Identify which cell holds the provided text, then report its [x, y] central coordinate. 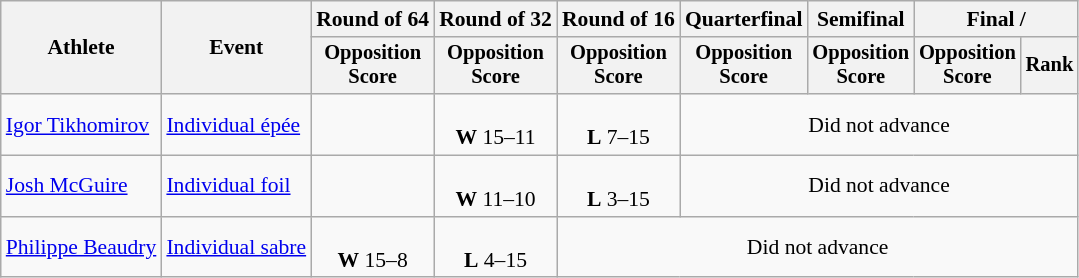
Individual foil [236, 186]
Athlete [82, 48]
Semifinal [860, 19]
W 15–8 [372, 248]
Final / [996, 19]
Rank [1050, 66]
Individual sabre [236, 248]
Quarterfinal [744, 19]
Round of 64 [372, 19]
W 15–11 [496, 124]
Philippe Beaudry [82, 248]
Individual épée [236, 124]
L 4–15 [496, 248]
L 3–15 [618, 186]
L 7–15 [618, 124]
Event [236, 48]
Round of 32 [496, 19]
W 11–10 [496, 186]
Round of 16 [618, 19]
Josh McGuire [82, 186]
Igor Tikhomirov [82, 124]
